Pinpoint the cell where the given text exists, returning its (X, Y) midpoint coordinate. 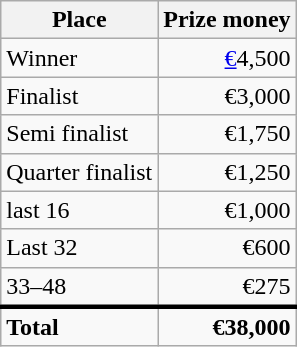
€38,000 (227, 327)
last 16 (80, 210)
Place (80, 20)
Prize money (227, 20)
Finalist (80, 96)
€600 (227, 248)
Winner (80, 58)
€1,750 (227, 134)
€3,000 (227, 96)
€1,000 (227, 210)
Semi finalist (80, 134)
Last 32 (80, 248)
€4,500 (227, 58)
33–48 (80, 287)
€275 (227, 287)
€1,250 (227, 172)
Quarter finalist (80, 172)
Total (80, 327)
